Extract the (X, Y) coordinate from the center of the cell holding the provided text.  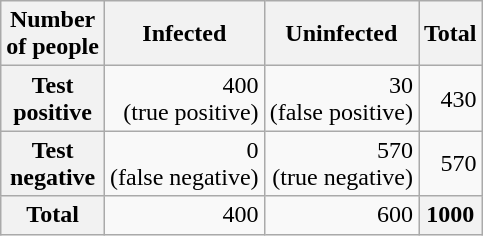
400 (184, 215)
1000 (450, 215)
Testnegative (53, 164)
30(false positive) (341, 98)
Infected (184, 34)
400(true positive) (184, 98)
570 (450, 164)
0(false negative) (184, 164)
430 (450, 98)
Testpositive (53, 98)
Uninfected (341, 34)
Numberof people (53, 34)
570(true negative) (341, 164)
600 (341, 215)
